Capture the cell that displays the provided text and extract its [x, y] central coordinate. 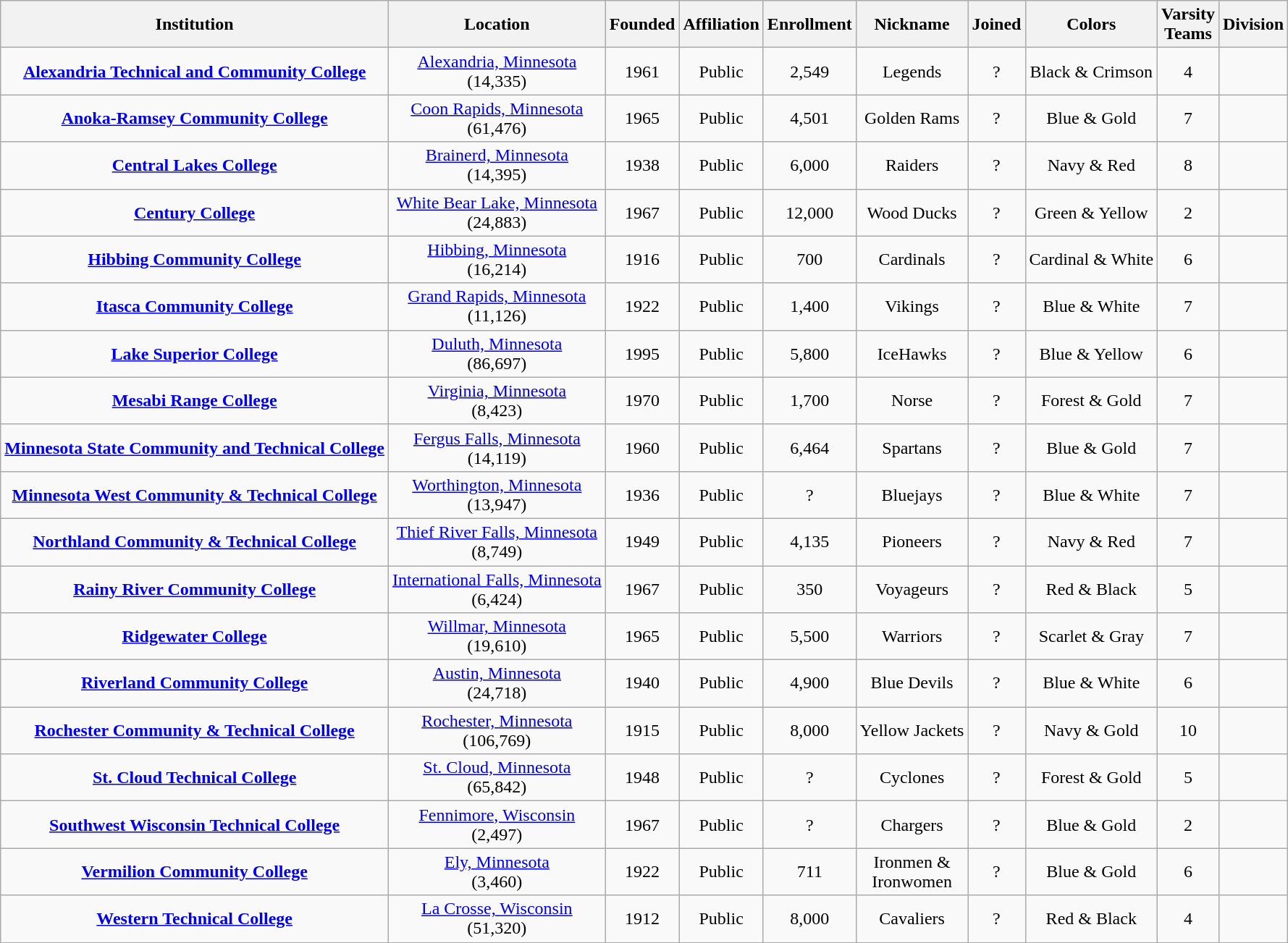
Joined [996, 25]
Ironmen &Ironwomen [912, 871]
Wood Ducks [912, 213]
Location [497, 25]
1940 [642, 683]
Cavaliers [912, 919]
Brainerd, Minnesota(14,395) [497, 165]
Blue & Yellow [1092, 353]
10 [1189, 731]
1949 [642, 541]
Fergus Falls, Minnesota(14,119) [497, 447]
Founded [642, 25]
Blue Devils [912, 683]
Pioneers [912, 541]
1938 [642, 165]
711 [809, 871]
Duluth, Minnesota(86,697) [497, 353]
5,800 [809, 353]
1,700 [809, 401]
St. Cloud Technical College [195, 777]
Hibbing, Minnesota(16,214) [497, 259]
Green & Yellow [1092, 213]
Yellow Jackets [912, 731]
1936 [642, 495]
8 [1189, 165]
Navy & Gold [1092, 731]
Hibbing Community College [195, 259]
4,900 [809, 683]
International Falls, Minnesota(6,424) [497, 589]
La Crosse, Wisconsin(51,320) [497, 919]
Vikings [912, 307]
Coon Rapids, Minnesota(61,476) [497, 119]
Colors [1092, 25]
Cyclones [912, 777]
Legends [912, 71]
2,549 [809, 71]
Willmar, Minnesota(19,610) [497, 637]
6,464 [809, 447]
1995 [642, 353]
Minnesota West Community & Technical College [195, 495]
IceHawks [912, 353]
Ridgewater College [195, 637]
Vermilion Community College [195, 871]
Century College [195, 213]
6,000 [809, 165]
12,000 [809, 213]
1,400 [809, 307]
Affiliation [721, 25]
Alexandria, Minnesota(14,335) [497, 71]
Raiders [912, 165]
1970 [642, 401]
1915 [642, 731]
Chargers [912, 825]
Southwest Wisconsin Technical College [195, 825]
VarsityTeams [1189, 25]
Rochester Community & Technical College [195, 731]
Rainy River Community College [195, 589]
Black & Crimson [1092, 71]
Cardinal & White [1092, 259]
Western Technical College [195, 919]
Scarlet & Gray [1092, 637]
1916 [642, 259]
1948 [642, 777]
Division [1253, 25]
Grand Rapids, Minnesota(11,126) [497, 307]
4,501 [809, 119]
Central Lakes College [195, 165]
Mesabi Range College [195, 401]
Norse [912, 401]
Rochester, Minnesota(106,769) [497, 731]
Fennimore, Wisconsin(2,497) [497, 825]
White Bear Lake, Minnesota(24,883) [497, 213]
Virginia, Minnesota(8,423) [497, 401]
350 [809, 589]
Thief River Falls, Minnesota(8,749) [497, 541]
700 [809, 259]
Cardinals [912, 259]
5,500 [809, 637]
1912 [642, 919]
Warriors [912, 637]
Anoka-Ramsey Community College [195, 119]
Austin, Minnesota(24,718) [497, 683]
Alexandria Technical and Community College [195, 71]
Minnesota State Community and Technical College [195, 447]
Bluejays [912, 495]
Nickname [912, 25]
Itasca Community College [195, 307]
Voyageurs [912, 589]
Spartans [912, 447]
Riverland Community College [195, 683]
Institution [195, 25]
Golden Rams [912, 119]
Ely, Minnesota(3,460) [497, 871]
1961 [642, 71]
Lake Superior College [195, 353]
St. Cloud, Minnesota(65,842) [497, 777]
4,135 [809, 541]
Northland Community & Technical College [195, 541]
1960 [642, 447]
Enrollment [809, 25]
Worthington, Minnesota(13,947) [497, 495]
